Identify which cell holds the provided text, then report its [x, y] central coordinate. 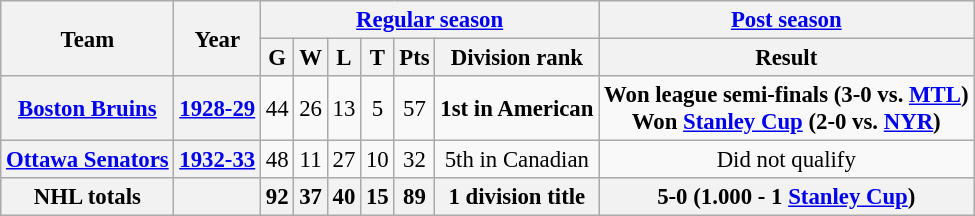
T [378, 58]
Division rank [517, 58]
92 [278, 197]
1928-29 [218, 108]
Won league semi-finals (3-0 vs. MTL) Won Stanley Cup (2-0 vs. NYR) [786, 108]
G [278, 58]
48 [278, 160]
40 [344, 197]
15 [378, 197]
Result [786, 58]
89 [414, 197]
1st in American [517, 108]
Boston Bruins [88, 108]
Regular season [430, 20]
5th in Canadian [517, 160]
Pts [414, 58]
5 [378, 108]
Did not qualify [786, 160]
Post season [786, 20]
57 [414, 108]
10 [378, 160]
1 division title [517, 197]
32 [414, 160]
13 [344, 108]
W [310, 58]
Ottawa Senators [88, 160]
Team [88, 38]
NHL totals [88, 197]
1932-33 [218, 160]
44 [278, 108]
L [344, 58]
26 [310, 108]
11 [310, 160]
5-0 (1.000 - 1 Stanley Cup) [786, 197]
27 [344, 160]
Year [218, 38]
37 [310, 197]
